Scan for the cell matching the given text and deliver its (X, Y) coordinate at center. 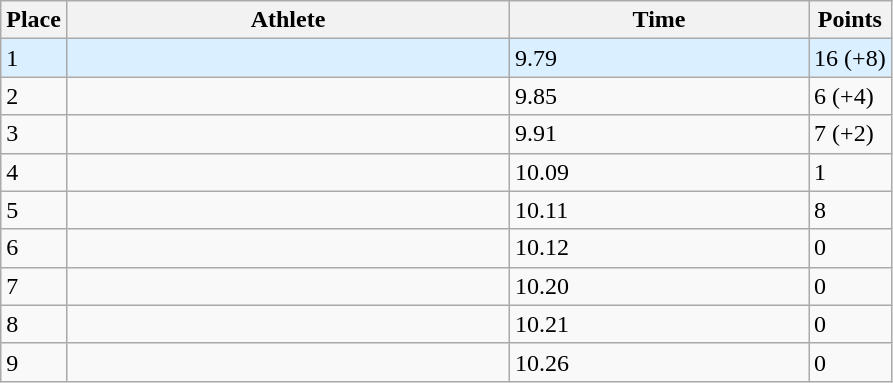
4 (34, 172)
10.11 (660, 210)
7 (34, 286)
10.20 (660, 286)
6 (34, 248)
Athlete (288, 20)
9 (34, 362)
7 (+2) (850, 134)
10.26 (660, 362)
10.21 (660, 324)
10.09 (660, 172)
3 (34, 134)
9.79 (660, 58)
Time (660, 20)
10.12 (660, 248)
9.91 (660, 134)
9.85 (660, 96)
5 (34, 210)
16 (+8) (850, 58)
2 (34, 96)
Place (34, 20)
6 (+4) (850, 96)
Points (850, 20)
